Output the [X, Y] coordinate of the center of the cell containing the given text.  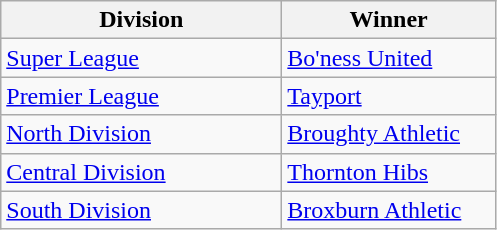
Central Division [142, 172]
Super League [142, 58]
South Division [142, 210]
Broxburn Athletic [389, 210]
Winner [389, 20]
North Division [142, 134]
Tayport [389, 96]
Thornton Hibs [389, 172]
Broughty Athletic [389, 134]
Division [142, 20]
Premier League [142, 96]
Bo'ness United [389, 58]
